From the cell containing the given text, extract its center point as [x, y] coordinate. 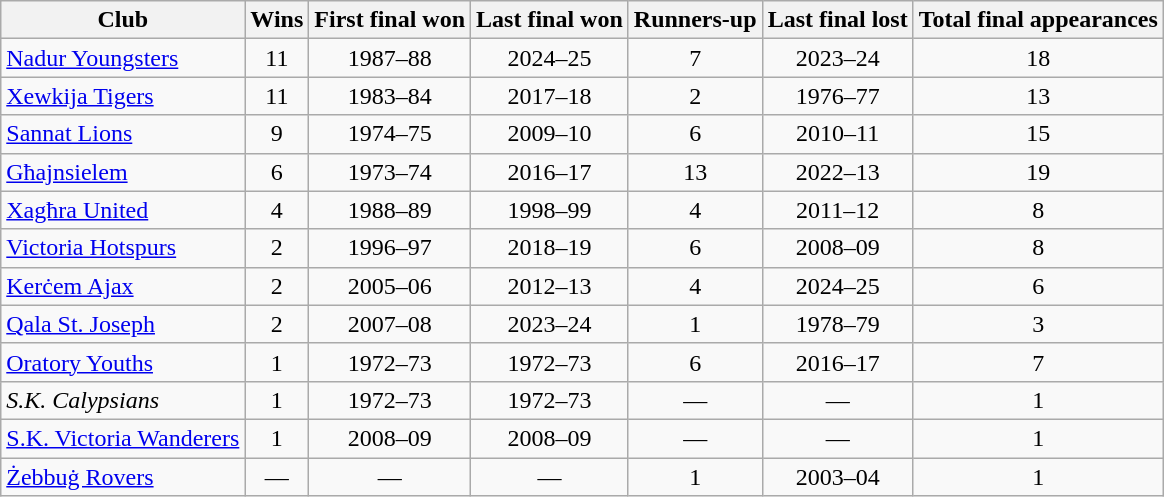
1976–77 [838, 96]
Club [123, 20]
Victoria Hotspurs [123, 248]
Qala St. Joseph [123, 324]
S.K. Victoria Wanderers [123, 438]
1998–99 [550, 210]
2005–06 [390, 286]
2007–08 [390, 324]
15 [1038, 134]
1988–89 [390, 210]
2017–18 [550, 96]
Xewkija Tigers [123, 96]
Żebbuġ Rovers [123, 477]
2012–13 [550, 286]
Kerċem Ajax [123, 286]
2009–10 [550, 134]
Xagħra United [123, 210]
2010–11 [838, 134]
2011–12 [838, 210]
1974–75 [390, 134]
Għajnsielem [123, 172]
Total final appearances [1038, 20]
Nadur Youngsters [123, 58]
Runners-up [695, 20]
Sannat Lions [123, 134]
Wins [277, 20]
1983–84 [390, 96]
1978–79 [838, 324]
Last final lost [838, 20]
1973–74 [390, 172]
3 [1038, 324]
Last final won [550, 20]
S.K. Calypsians [123, 400]
2022–13 [838, 172]
19 [1038, 172]
Oratory Youths [123, 362]
1996–97 [390, 248]
9 [277, 134]
First final won [390, 20]
2003–04 [838, 477]
1987–88 [390, 58]
2018–19 [550, 248]
18 [1038, 58]
